Return [x, y] of the center of cell containing provided text 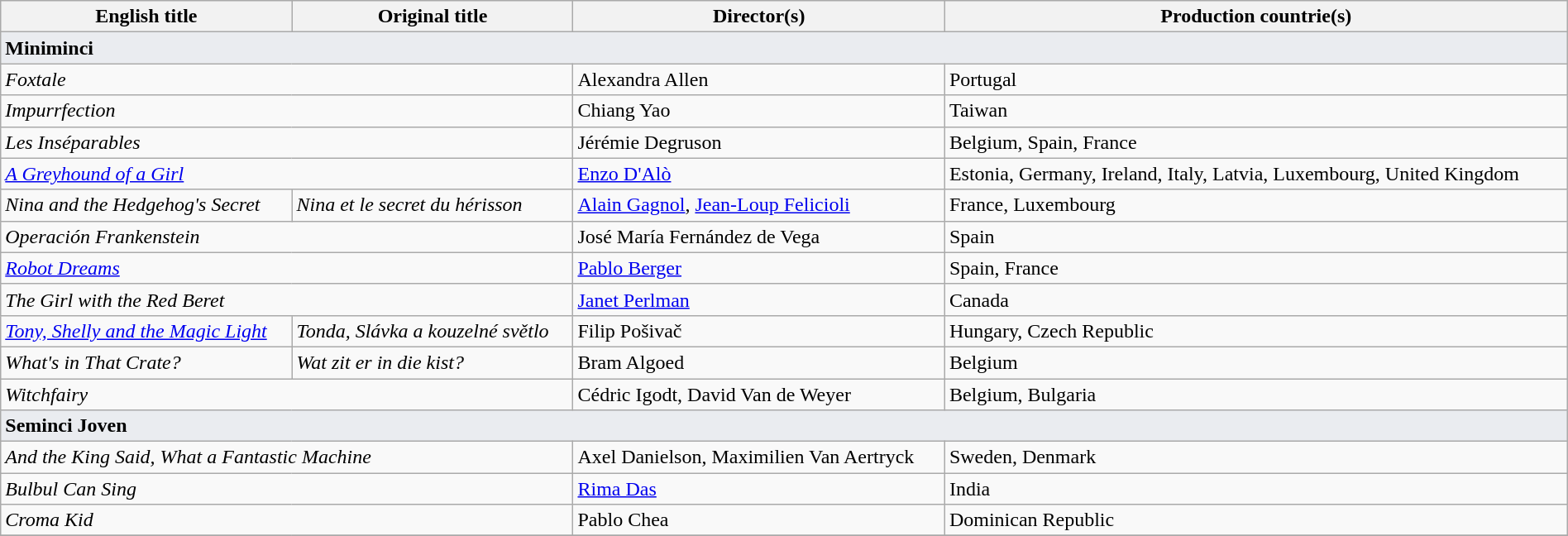
France, Luxembourg [1255, 205]
Impurrfection [287, 111]
Canada [1255, 299]
Hungary, Czech Republic [1255, 331]
Dominican Republic [1255, 520]
Miniminci [784, 48]
Belgium, Spain, France [1255, 142]
Production countrie(s) [1255, 17]
Belgium [1255, 362]
Portugal [1255, 79]
Director(s) [759, 17]
Tony, Shelly and the Magic Light [146, 331]
Croma Kid [287, 520]
Bulbul Can Sing [287, 489]
Janet Perlman [759, 299]
Operación Frankenstein [287, 237]
Robot Dreams [287, 268]
India [1255, 489]
Pablo Berger [759, 268]
Cédric Igodt, David Van de Weyer [759, 395]
Les Inséparables [287, 142]
Chiang Yao [759, 111]
Enzo D'Alò [759, 174]
Original title [433, 17]
What's in That Crate? [146, 362]
Bram Algoed [759, 362]
Axel Danielson, Maximilien Van Aertryck [759, 457]
Estonia, Germany, Ireland, Italy, Latvia, Luxembourg, United Kingdom [1255, 174]
And the King Said, What a Fantastic Machine [287, 457]
Jérémie Degruson [759, 142]
Spain [1255, 237]
Nina and the Hedgehog's Secret [146, 205]
The Girl with the Red Beret [287, 299]
Nina et le secret du hérisson [433, 205]
Sweden, Denmark [1255, 457]
José María Fernández de Vega [759, 237]
Taiwan [1255, 111]
Pablo Chea [759, 520]
Foxtale [287, 79]
English title [146, 17]
Filip Pošivač [759, 331]
Rima Das [759, 489]
Belgium, Bulgaria [1255, 395]
Tonda, Slávka a kouzelné světlo [433, 331]
Spain, France [1255, 268]
Alain Gagnol, Jean-Loup Felicioli [759, 205]
A Greyhound of a Girl [287, 174]
Alexandra Allen [759, 79]
Seminci Joven [784, 426]
Witchfairy [287, 395]
Wat zit er in die kist? [433, 362]
